Pinpoint the cell where the given text exists, returning its [x, y] midpoint coordinate. 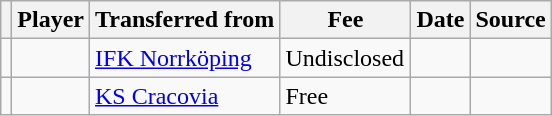
Date [440, 20]
Fee [346, 20]
Source [510, 20]
IFK Norrköping [185, 58]
Free [346, 96]
Player [51, 20]
KS Cracovia [185, 96]
Transferred from [185, 20]
Undisclosed [346, 58]
